Determine the (X, Y) coordinate at the center of the cell enclosing the given text.  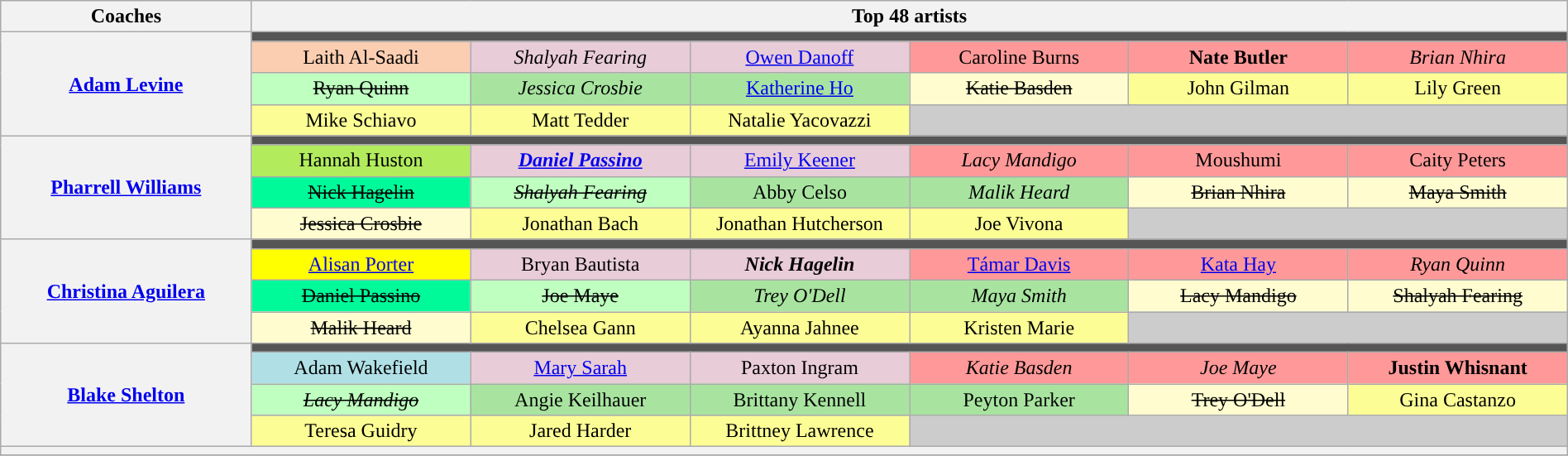
Top 48 artists (910, 17)
Alisan Porter (361, 264)
Gina Castanzo (1457, 400)
Katherine Ho (799, 89)
Nate Butler (1239, 57)
Christina Aguilera (126, 291)
Laith Al-Saadi (361, 57)
Hannah Huston (361, 161)
Jonathan Hutcherson (799, 223)
John Gilman (1239, 89)
Mary Sarah (581, 368)
Brittany Kennell (799, 400)
Támar Davis (1019, 264)
Chelsea Gann (581, 327)
Kristen Marie (1019, 327)
Paxton Ingram (799, 368)
Mike Schiavo (361, 120)
Abby Celso (799, 192)
Matt Tedder (581, 120)
Adam Levine (126, 84)
Jared Harder (581, 431)
Moushumi (1239, 161)
Bryan Bautista (581, 264)
Adam Wakefield (361, 368)
Caroline Burns (1019, 57)
Joe Vivona (1019, 223)
Caity Peters (1457, 161)
Jonathan Bach (581, 223)
Angie Keilhauer (581, 400)
Lily Green (1457, 89)
Natalie Yacovazzi (799, 120)
Brittney Lawrence (799, 431)
Justin Whisnant (1457, 368)
Blake Shelton (126, 396)
Teresa Guidry (361, 431)
Kata Hay (1239, 264)
Coaches (126, 17)
Peyton Parker (1019, 400)
Owen Danoff (799, 57)
Pharrell Williams (126, 187)
Ayanna Jahnee (799, 327)
Emily Keener (799, 161)
